Locate the cell with the specified text and output its [X, Y] center coordinate. 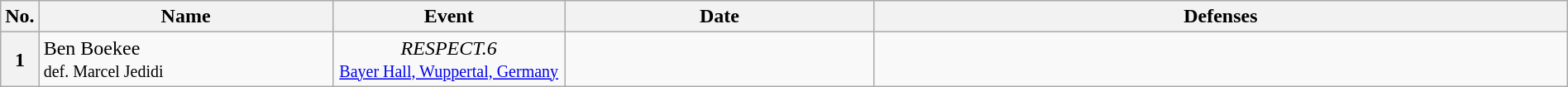
No. [20, 17]
Ben Boekeedef. Marcel Jedidi [185, 60]
1 [20, 60]
Date [719, 17]
Name [185, 17]
Event [448, 17]
RESPECT.6Bayer Hall, Wuppertal, Germany [448, 60]
Defenses [1221, 17]
